Determine the (x, y) coordinate at the center of the cell enclosing the given text.  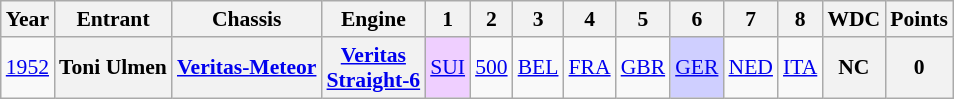
0 (919, 68)
NED (750, 68)
FRA (590, 68)
1952 (28, 68)
Chassis (247, 19)
2 (492, 19)
7 (750, 19)
GBR (644, 68)
BEL (538, 68)
NC (854, 68)
SUI (448, 68)
6 (696, 19)
Veritas-Meteor (247, 68)
ITA (800, 68)
WDC (854, 19)
Engine (374, 19)
VeritasStraight-6 (374, 68)
Entrant (113, 19)
Year (28, 19)
Points (919, 19)
5 (644, 19)
3 (538, 19)
GER (696, 68)
500 (492, 68)
4 (590, 19)
Toni Ulmen (113, 68)
8 (800, 19)
1 (448, 19)
